Detect which cell encompasses the target text, then output its (X, Y) center coordinate. 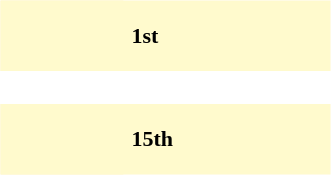
15th (228, 139)
1st (228, 35)
